Return (x, y) of the center of cell containing provided text 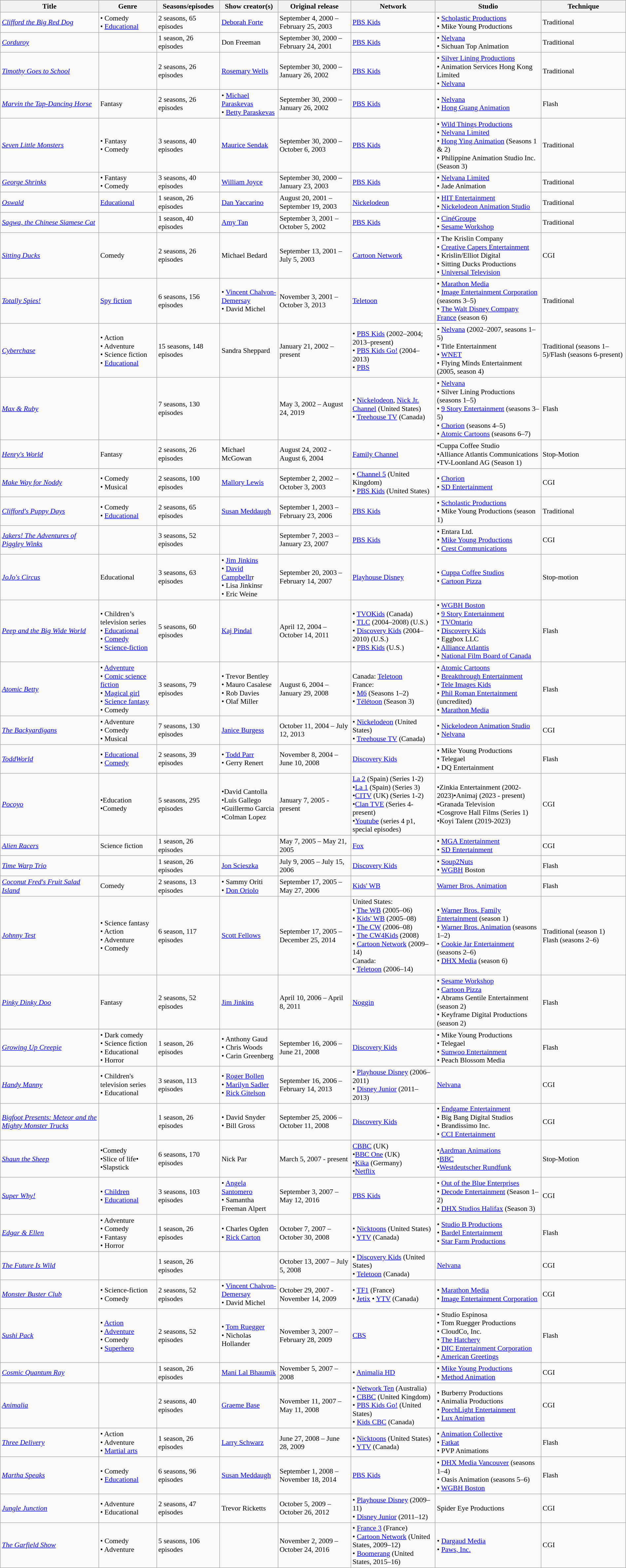
• Wild Things Productions• Nelvana Limited• Hong Ying Animation (Seasons 1 & 2)• Philippine Animation Studio Inc. (Season 3) (488, 145)
• Chorion• SD Entertainment (488, 483)
• Anthony Gaud• Chris Woods• Carin Greenberg (249, 1048)
Teletoon (393, 301)
• Dark comedy• Science fiction• Educational• Horror (128, 1048)
• Trevor Bentley• Mauro Casalese• Rob Davies• Olaf Miller (249, 689)
May 7, 2005 – May 21, 2005 (314, 846)
September 1, 2008 – November 18, 2014 (314, 1475)
Stop-motion (583, 577)
Nick Par (249, 1159)
April 12, 2004 – October 14, 2011 (314, 631)
• Sammy Oriti• Don Oriolo (249, 886)
Kids' WB (393, 886)
George Shrinks (50, 182)
The Future Is Wild (50, 1266)
• Dargaud Media• Paws, Inc. (488, 1545)
November 2, 2009 – October 24, 2016 (314, 1545)
Science fiction (128, 846)
Network (393, 6)
Warner Bros. Animation (488, 886)
Cosmic Quantum Ray (50, 1372)
Title (50, 6)
3 seasons, 79 episodes (188, 689)
Larry Schwarz (249, 1442)
•David Cantolla•Luis Gallego•Guillermo Garcia•Colman Lopez (249, 804)
August 24, 2002 - August 6, 2004 (314, 454)
Atomic Betty (50, 689)
• Playhouse Disney (2006–2011)• Disney Junior (2011–2013) (393, 1085)
United States:• The WB (2005–06)• Kids' WB (2005–08)• The CW (2006–08)• The CW4Kids (2008)• Cartoon Network (2009–14)Canada:• Teletoon (2006–14) (393, 936)
Noggin (393, 1002)
• The Krislin Company • Creative Capers Entertainment • Krislin/Elliot Digital • Sitting Ducks Productions • Universal Television (488, 255)
• Studio Espinosa• Tom Ruegger Productions• CloudCo, Inc.• The Hatchery• DIC Entertainment Corporation• American Greetings (488, 1335)
• Action• Adventure• Comedy• Superhero (128, 1335)
Corduroy (50, 42)
September 30, 2000 – January 23, 2003 (314, 182)
William Joyce (249, 182)
JoJo's Circus (50, 577)
Seasons/episodes (188, 6)
Spider Eye Productions (488, 1509)
2 seasons, 100 episodes (188, 483)
• Educational• Comedy (128, 759)
• Warner Bros. Family Entertainment (season 1)• Warner Bros. Animation (seasons 1–2)• Cookie Jar Entertainment (seasons 2–6)• DHX Media (season 6) (488, 936)
• Studio B Productions• Bardel Entertainment• Star Farm Productions (488, 1233)
Time Warp Trio (50, 866)
• Mike Young Productions• Method Animation (488, 1372)
2 seasons, 40 episodes (188, 1405)
•Education•Comedy (128, 804)
Family Channel (393, 454)
• Burberry Productions• Animalia Productions• PorchLight Entertainment• Lux Animation (488, 1405)
March 5, 2007 - present (314, 1159)
5 seasons, 60 episodes (188, 631)
• Scholastic Productions• Mike Young Productions (season 1) (488, 511)
• Comedy• Adventure (128, 1545)
Pinky Dinky Doo (50, 1002)
October 5, 2009 – October 26, 2012 (314, 1509)
6 season, 117 episodes (188, 936)
• Adventure• Comedy• Fantasy• Horror (128, 1233)
August 20, 2001 – September 19, 2003 (314, 202)
Coconut Fred's Fruit Salad Island (50, 886)
• Animalia HD (393, 1372)
• Animation Collective• Fatkat• PVP Animations (488, 1442)
• Endgame Entertainment• Big Bang Digital Studios• Brandissimo Inc.• CCI Entertainment (488, 1122)
Peep and the Big Wide World (50, 631)
Mallory Lewis (249, 483)
15 seasons, 148 episodes (188, 351)
• Todd Parr• Gerry Renert (249, 759)
• Entara Ltd.• Mike Young Productions• Crest Communications (488, 540)
Show creator(s) (249, 6)
October 7, 2007 – October 30, 2008 (314, 1233)
Clifford the Big Red Dog (50, 22)
• Nickelodeon, Nick Jr. Channel (United States)• Treehouse TV (Canada) (393, 409)
Henry's World (50, 454)
Kaj Pindal (249, 631)
Alien Racers (50, 846)
• Channel 5 (United Kingdom)• PBS Kids (United States) (393, 483)
September 16, 2006 – June 21, 2008 (314, 1048)
Michael Bedard (249, 255)
3 seasons, 52 episodes (188, 540)
3 seasons, 103 episodes (188, 1196)
• Tom Ruegger• Nicholas Hollander (249, 1335)
• Action• Adventure• Martial arts (128, 1442)
Monster Buster Club (50, 1294)
2 seasons, 13 episodes (188, 886)
Traditional (seasons 1–5)/Flash (seasons 6-present) (583, 351)
September 3, 2007 – May 12, 2016 (314, 1196)
• MGA Entertainment• SD Entertainment (488, 846)
• Nelvana Limited• Jade Animation (488, 182)
Genre (128, 6)
• Comedy• Musical (128, 483)
• Network Ten (Australia)• CBBC (United Kingdom)• PBS Kids Go! (United States)• Kids CBC (Canada) (393, 1405)
Sitting Ducks (50, 255)
June 27, 2008 – June 28, 2009 (314, 1442)
Dan Yaccarino (249, 202)
Nickelodeon (393, 202)
• Nickelodeon Animation Studio • Nelvana (488, 730)
• WGBH Boston• 9 Story Entertainment• TVOntario• Discovery Kids• Eggbox LLC• Alliance Atlantis• National Film Board of Canada (488, 631)
• Silver Lining Productions• Animation Services Hong Kong Limited• Nelvana (488, 71)
6 seasons, 96 episodes (188, 1475)
Fox (393, 846)
• Nelvana (2002–2007, seasons 1–5)• Title Entertainment• WNET• Flying Minds Entertainment (2005, season 4) (488, 351)
November 8, 2004 – June 10, 2008 (314, 759)
September 13, 2001 – July 5, 2003 (314, 255)
Jon Scieszka (249, 866)
2 seasons, 47 episodes (188, 1509)
July 9, 2005 – July 15, 2006 (314, 866)
November 3, 2001 – October 3, 2013 (314, 301)
• Michael Paraskevas• Betty Paraskevas (249, 104)
Timothy Goes to School (50, 71)
Jakers! The Adventures of Piggley Winks (50, 540)
Rosemary Wells (249, 71)
• Soup2Nuts• WGBH Boston (488, 866)
January 21, 2002 – present (314, 351)
Shaun the Sheep (50, 1159)
• Adventure• Comic science fiction• Magical girl• Science fantasy• Comedy (128, 689)
Mani Lal Bhaumik (249, 1372)
Sagwa, the Chinese Siamese Cat (50, 223)
• Adventure• Comedy• Musical (128, 730)
• Nelvana• Sichuan Top Animation (488, 42)
January 7, 2005 - present (314, 804)
Edgar & Ellen (50, 1233)
• CinéGroupe• Sesame Workshop (488, 223)
• Nelvana• Silver Lining Productions (seasons 1–5)• 9 Story Entertainment (seasons 3–5)• Chorion (seasons 4–5)• Atomic Cartoons (seasons 6–7) (488, 409)
September 30, 2000 – October 6, 2003 (314, 145)
September 17, 2005 – December 25, 2014 (314, 936)
CBS (393, 1335)
Bigfoot Presents: Meteor and the Mighty Monster Trucks (50, 1122)
• Mike Young Productions• Telegael• DQ Entertainment (488, 759)
• HIT Entertainment• Nickelodeon Animation Studio (488, 202)
• TF1 (France)• Jetix • YTV (Canada) (393, 1294)
September 20, 2003 – February 14, 2007 (314, 577)
Three Delivery (50, 1442)
• David Snyder• Bill Gross (249, 1122)
September 25, 2006 – October 11, 2008 (314, 1122)
Clifford's Puppy Days (50, 511)
Growing Up Creepie (50, 1048)
Janice Burgess (249, 730)
• Scholastic Productions• Mike Young Productions (488, 22)
•Aardman Animations•BBC•Westdeutscher Rundfunk (488, 1159)
• Nickelodeon (United States)• Treehouse TV (Canada) (393, 730)
Deborah Forte (249, 22)
5 seasons, 295 episodes (188, 804)
September 16, 2006 – February 14, 2013 (314, 1085)
Spy fiction (128, 301)
• Charles Ogden• Rick Carton (249, 1233)
Graeme Base (249, 1405)
• Out of the Blue Enterprises• Decode Entertainment (Season 1–2)• DHX Studios Halifax (Season 3) (488, 1196)
April 10, 2006 – April 8, 2011 (314, 1002)
September 17, 2005 – May 27, 2006 (314, 886)
Handy Manny (50, 1085)
Totally Spies! (50, 301)
September 7, 2003 – January 23, 2007 (314, 540)
Canada: TeletoonFrance:• M6 (Seasons 1–2)• Télétoon (Season 3) (393, 689)
Playhouse Disney (393, 577)
• Cuppa Coffee Studios• Cartoon Pizza (488, 577)
• Nelvana• Hong Guang Animation (488, 104)
Jungle Junction (50, 1509)
3 season, 113 episodes (188, 1085)
• Science-fiction• Comedy (128, 1294)
Don Freeman (249, 42)
Max & Ruby (50, 409)
6 seasons, 156 episodes (188, 301)
Scott Fellows (249, 936)
Original release (314, 6)
5 seasons, 106 episodes (188, 1545)
September 1, 2003 – February 23, 2006 (314, 511)
Cartoon Network (393, 255)
• Angela Santomero• Samantha Freeman Alpert (249, 1196)
Oswald (50, 202)
• Science fantasy• Action• Adventure• Comedy (128, 936)
• Action• Adventure• Science fiction• Educational (128, 351)
Michael McGowan (249, 454)
Studio (488, 6)
Maurice Sendak (249, 145)
• PBS Kids (2002–2004; 2013–present)• PBS Kids Go! (2004–2013)• PBS (393, 351)
The Backyardigans (50, 730)
• Mike Young Productions• Telegael• Sunwoo Entertainment• Peach Blossom Media (488, 1048)
Pocoyo (50, 804)
•Comedy•Slice of life••Slapstick (128, 1159)
• Adventure• Educational (128, 1509)
Jim Jinkins (249, 1002)
Make Way for Noddy (50, 483)
• Sesame Workshop• Cartoon Pizza• Abrams Gentile Entertainment (season 2)• Keyframe Digital Productions (season 2) (488, 1002)
• Marathon Media• Image Entertainment Corporation (seasons 3–5)• The Walt Disney Company France (season 6) (488, 301)
3 seasons, 63 episodes (188, 577)
November 5, 2007 – 2008 (314, 1372)
1 season, 40 episodes (188, 223)
• Jim Jinkins• David Campbellrr• Lisa Jinkinsr• Eric Weine (249, 577)
November 3, 2007 – February 28, 2009 (314, 1335)
Seven Little Monsters (50, 145)
• TVOKids (Canada)• TLC (2004–2008) (U.S.)• Discovery Kids (2004–2010) (U.S.)• PBS Kids (U.S.) (393, 631)
The Garfield Show (50, 1545)
ToddWorld (50, 759)
• Marathon Media• Image Entertainment Corporation (488, 1294)
• Atomic Cartoons• Breakthrough Entertainment• Tele Images Kids• Phil Roman Entertainment (uncredited)• Marathon Media (488, 689)
6 seasons, 170 episodes (188, 1159)
CBBC (UK)•BBC One (UK)•Kika (Germany)•Netflix (393, 1159)
Technique (583, 6)
2 seasons, 39 episodes (188, 759)
May 3, 2002 – August 24, 2019 (314, 409)
August 6, 2004 – January 29, 2008 (314, 689)
Traditional (season 1)Flash (seasons 2–6) (583, 936)
• Children's television series• Educational (128, 1085)
Super Why! (50, 1196)
• France 3 (France) • Cartoon Network (United States, 2009–12)• Boomerang (United States, 2015–16) (393, 1545)
September 3, 2001 – October 5, 2002 (314, 223)
• Children• Educational (128, 1196)
La 2 (Spain) (Series 1-2)•La 1 (Spain) (Series 3)•CITV (UK) (Series 1-2)•Clan TVE (Series 4-present)•Youtube (series 4 p1, special episodes) (393, 804)
Sandra Sheppard (249, 351)
Marvin the Tap-Dancing Horse (50, 104)
September 30, 2000 – February 24, 2001 (314, 42)
• DHX Media Vancouver (seasons 1–4)• Oasis Animation (seasons 5–6)• WGBH Boston (488, 1475)
Amy Tan (249, 223)
Johnny Test (50, 936)
October 11, 2004 – July 12, 2013 (314, 730)
October 29, 2007 - November 14, 2009 (314, 1294)
Trevor Ricketts (249, 1509)
Sushi Pack (50, 1335)
September 4, 2000 – February 25, 2003 (314, 22)
November 11, 2007 – May 11, 2008 (314, 1405)
• Playhouse Disney (2009–11)• Disney Junior (2011–12) (393, 1509)
October 13, 2007 – July 5, 2008 (314, 1266)
•Cuppa Coffee Studio•Alliance Atlantis Communications•TV-Loonland AG (Season 1) (488, 454)
Cyberchase (50, 351)
• Discovery Kids (United States)• Teletoon (Canada) (393, 1266)
September 2, 2002 – October 3, 2003 (314, 483)
Martha Speaks (50, 1475)
• Roger Bollen• Marilyn Sadler• Rick Gitelson (249, 1085)
Animalia (50, 1405)
•Zinkia Entertainment (2002-2023)•Animaj (2023 - present)•Granada Television•Cosgrove Hall Films (Series 1)•Koyi Talent (2019-2023) (488, 804)
• Children’s television series• Educational• Comedy• Science-fiction (128, 631)
